Search for the cell housing the specified text and yield its [x, y] center coordinate. 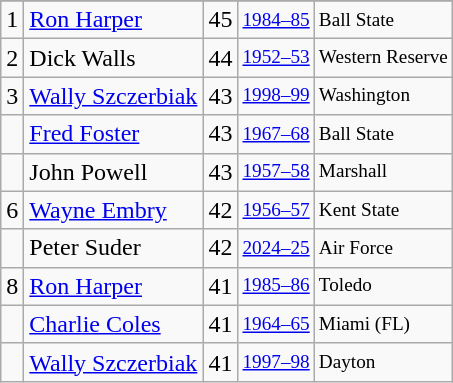
Dick Walls [114, 58]
Dayton [383, 362]
1997–98 [276, 362]
Wayne Embry [114, 210]
Miami (FL) [383, 324]
Western Reserve [383, 58]
Charlie Coles [114, 324]
1964–65 [276, 324]
6 [12, 210]
3 [12, 96]
1967–68 [276, 134]
1952–53 [276, 58]
1985–86 [276, 286]
8 [12, 286]
Fred Foster [114, 134]
Peter Suder [114, 248]
Washington [383, 96]
1 [12, 20]
2024–25 [276, 248]
Kent State [383, 210]
Toledo [383, 286]
John Powell [114, 172]
Marshall [383, 172]
2 [12, 58]
Air Force [383, 248]
44 [220, 58]
1956–57 [276, 210]
1984–85 [276, 20]
1957–58 [276, 172]
1998–99 [276, 96]
45 [220, 20]
